Identify which cell holds the provided text, then report its (X, Y) central coordinate. 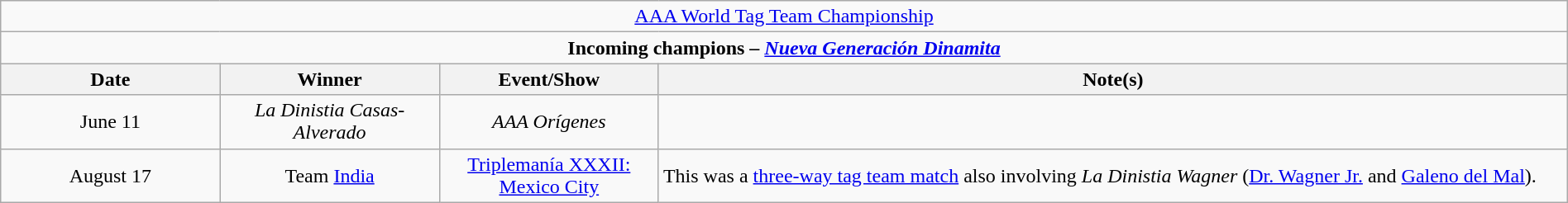
AAA World Tag Team Championship (784, 17)
Winner (329, 79)
June 11 (111, 122)
Event/Show (549, 79)
Team India (329, 175)
La Dinistia Casas-Alverado (329, 122)
Note(s) (1113, 79)
Date (111, 79)
August 17 (111, 175)
Triplemanía XXXII: Mexico City (549, 175)
This was a three-way tag team match also involving La Dinistia Wagner (Dr. Wagner Jr. and Galeno del Mal). (1113, 175)
AAA Orígenes (549, 122)
Incoming champions – Nueva Generación Dinamita (784, 48)
